Find where the given text appears and provide that cell's center as [x, y] coordinate. 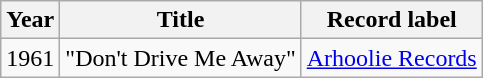
Title [180, 20]
Arhoolie Records [392, 58]
"Don't Drive Me Away" [180, 58]
1961 [30, 58]
Record label [392, 20]
Year [30, 20]
